Find where the given text appears and provide that cell's center as (x, y) coordinate. 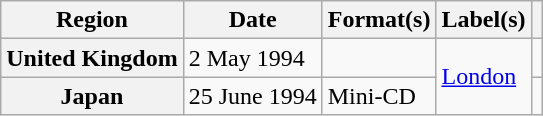
Label(s) (484, 20)
Date (252, 20)
United Kingdom (92, 58)
2 May 1994 (252, 58)
Region (92, 20)
Mini-CD (379, 96)
Format(s) (379, 20)
25 June 1994 (252, 96)
Japan (92, 96)
London (484, 77)
